Search for the cell housing the specified text and yield its (X, Y) center coordinate. 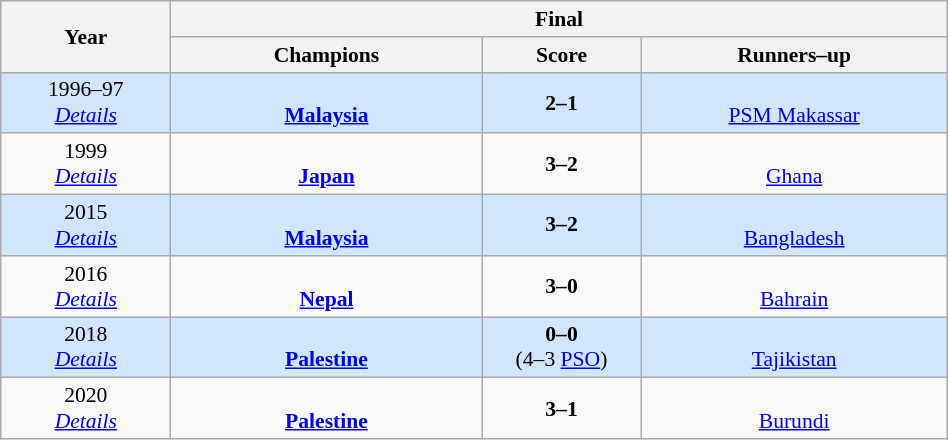
2015 Details (86, 226)
Final (559, 19)
2016 Details (86, 286)
2–1 (562, 102)
2018 Details (86, 348)
Champions (326, 55)
PSM Makassar (794, 102)
Burundi (794, 408)
1996–97 Details (86, 102)
Tajikistan (794, 348)
1999 Details (86, 164)
Bahrain (794, 286)
Japan (326, 164)
Ghana (794, 164)
Nepal (326, 286)
Bangladesh (794, 226)
Year (86, 36)
2020 Details (86, 408)
Score (562, 55)
3–0 (562, 286)
Runners–up (794, 55)
3–1 (562, 408)
0–0 (4–3 PSO) (562, 348)
